Scan for the cell matching the given text and deliver its [X, Y] coordinate at center. 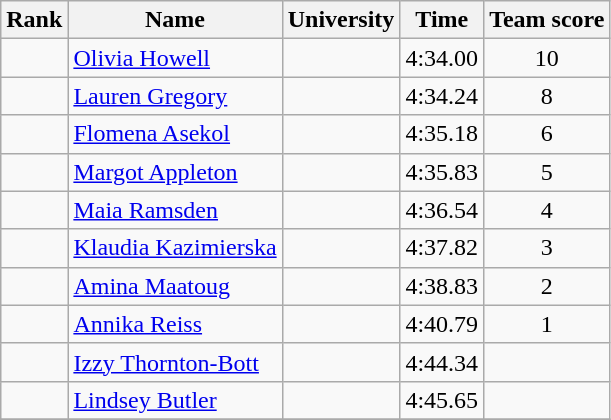
4:40.79 [442, 324]
4:35.18 [442, 134]
Klaudia Kazimierska [175, 248]
2 [547, 286]
Name [175, 20]
Margot Appleton [175, 172]
4:37.82 [442, 248]
4:38.83 [442, 286]
Team score [547, 20]
University [341, 20]
Maia Ramsden [175, 210]
1 [547, 324]
Annika Reiss [175, 324]
8 [547, 96]
6 [547, 134]
4:36.54 [442, 210]
4 [547, 210]
4:34.24 [442, 96]
Lauren Gregory [175, 96]
Amina Maatoug [175, 286]
Olivia Howell [175, 58]
Rank [34, 20]
4:34.00 [442, 58]
10 [547, 58]
4:44.34 [442, 362]
5 [547, 172]
Lindsey Butler [175, 400]
Flomena Asekol [175, 134]
3 [547, 248]
4:45.65 [442, 400]
Izzy Thornton-Bott [175, 362]
Time [442, 20]
4:35.83 [442, 172]
